Output the [X, Y] coordinate of the center of the cell containing the given text.  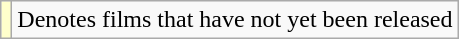
Denotes films that have not yet been released [235, 20]
